Pinpoint the cell where the given text exists, returning its [x, y] midpoint coordinate. 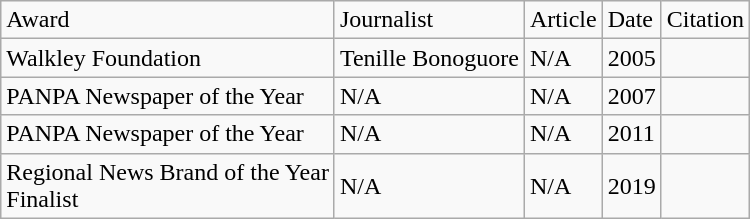
2005 [632, 58]
Tenille Bonoguore [429, 58]
Article [563, 20]
Journalist [429, 20]
Regional News Brand of the YearFinalist [168, 186]
2019 [632, 186]
2007 [632, 96]
2011 [632, 134]
Citation [705, 20]
Walkley Foundation [168, 58]
Date [632, 20]
Award [168, 20]
